Locate the cell with the specified text and output its (X, Y) center coordinate. 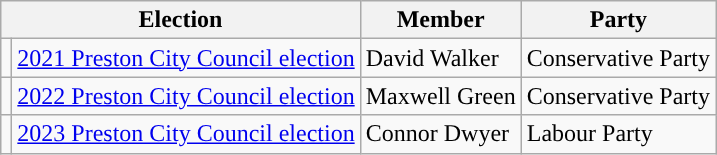
Member (440, 20)
David Walker (440, 58)
Maxwell Green (440, 96)
Party (618, 20)
Labour Party (618, 134)
2023 Preston City Council election (186, 134)
2021 Preston City Council election (186, 58)
Connor Dwyer (440, 134)
Election (180, 20)
2022 Preston City Council election (186, 96)
